Return (X, Y) of the center of cell containing provided text 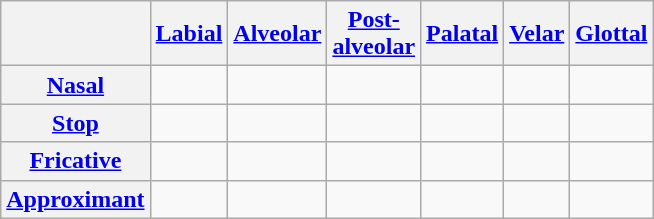
Approximant (76, 199)
Post-alveolar (374, 34)
Glottal (612, 34)
Labial (189, 34)
Stop (76, 123)
Velar (537, 34)
Fricative (76, 161)
Nasal (76, 85)
Palatal (462, 34)
Alveolar (278, 34)
